Scan for the cell matching the given text and deliver its [x, y] coordinate at center. 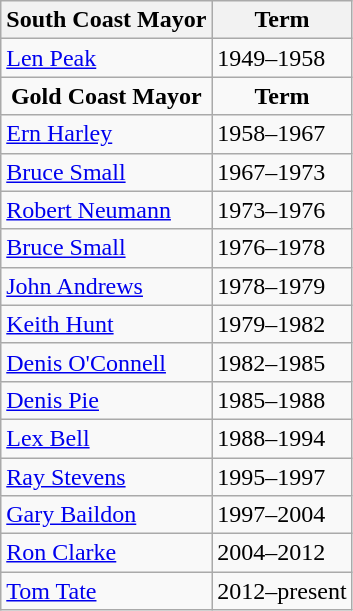
Denis Pie [106, 400]
Gary Baildon [106, 515]
1973–1976 [282, 210]
1958–1967 [282, 134]
2012–present [282, 591]
Ern Harley [106, 134]
Robert Neumann [106, 210]
1985–1988 [282, 400]
South Coast Mayor [106, 20]
Denis O'Connell [106, 362]
1976–1978 [282, 248]
2004–2012 [282, 553]
1978–1979 [282, 286]
1979–1982 [282, 324]
1967–1973 [282, 172]
1997–2004 [282, 515]
Ray Stevens [106, 477]
1949–1958 [282, 58]
Keith Hunt [106, 324]
Lex Bell [106, 438]
Tom Tate [106, 591]
Gold Coast Mayor [106, 96]
Ron Clarke [106, 553]
1982–1985 [282, 362]
John Andrews [106, 286]
1988–1994 [282, 438]
1995–1997 [282, 477]
Len Peak [106, 58]
